Return (x, y) of the center of cell containing provided text 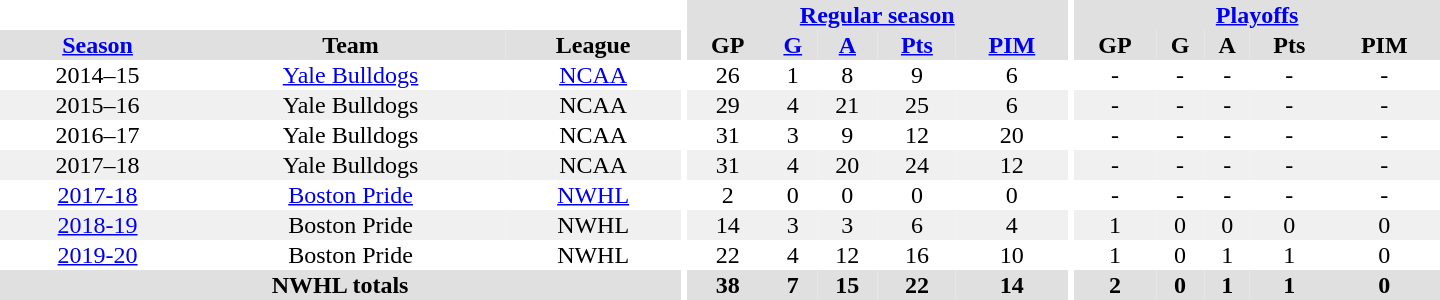
26 (728, 75)
25 (917, 105)
League (593, 45)
10 (1012, 255)
2015–16 (98, 105)
7 (792, 285)
Regular season (878, 15)
21 (848, 105)
2016–17 (98, 135)
Playoffs (1257, 15)
2018-19 (98, 225)
24 (917, 165)
38 (728, 285)
8 (848, 75)
2014–15 (98, 75)
15 (848, 285)
29 (728, 105)
2019-20 (98, 255)
2017-18 (98, 195)
NWHL totals (340, 285)
16 (917, 255)
Season (98, 45)
2017–18 (98, 165)
Team (350, 45)
